Find where the given text appears and provide that cell's center as (x, y) coordinate. 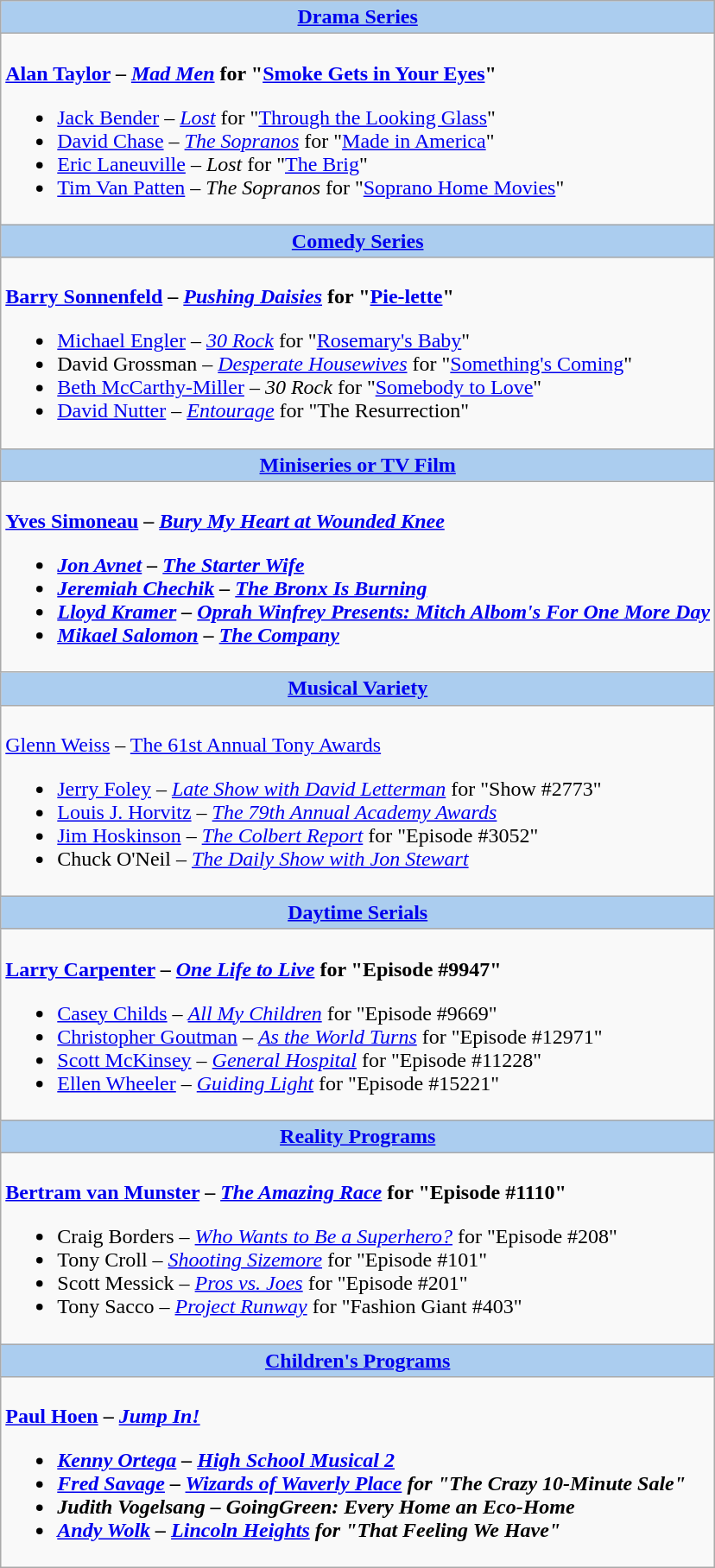
Comedy Series (357, 241)
Daytime Serials (357, 912)
Musical Variety (357, 689)
Miniseries or TV Film (357, 465)
Reality Programs (357, 1136)
Children's Programs (357, 1361)
Drama Series (357, 17)
